Determine the [x, y] coordinate at the center of the cell enclosing the given text.  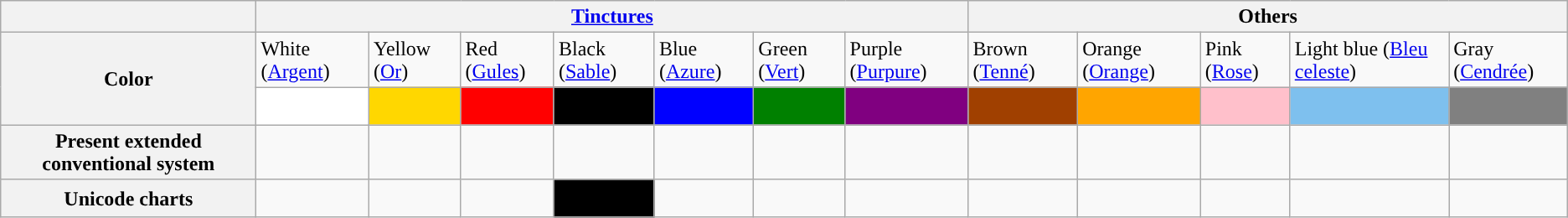
Light blue (Bleu celeste) [1369, 60]
Blue (Azure) [704, 60]
White (Argent) [312, 60]
Orange (Orange) [1139, 60]
Others [1268, 17]
Brown (Tenné) [1024, 60]
Yellow (Or) [415, 60]
Tinctures [612, 17]
Purple (Purpure) [906, 60]
Unicode charts [129, 198]
Red (Gules) [508, 60]
Pink (Rose) [1245, 60]
Green (Vert) [799, 60]
Present extended conventional system [129, 153]
Black (Sable) [604, 60]
Color [129, 79]
Gray (Cendrée) [1509, 60]
